Scan for the cell matching the given text and deliver its [x, y] coordinate at center. 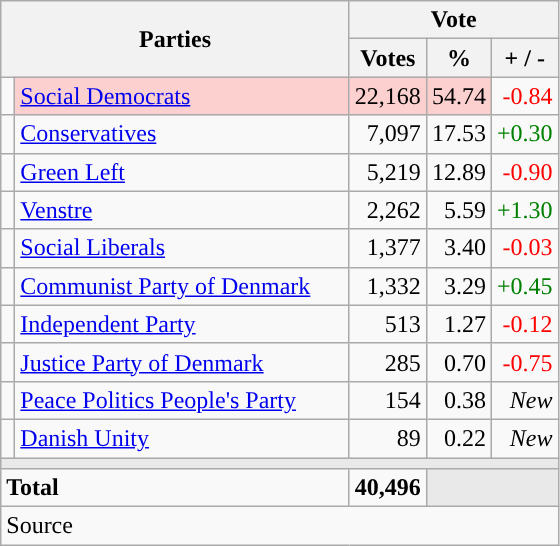
5,219 [388, 172]
7,097 [388, 134]
+0.45 [524, 286]
0.70 [458, 362]
Venstre [182, 210]
Parties [176, 39]
Source [280, 526]
-0.03 [524, 248]
3.29 [458, 286]
Conservatives [182, 134]
Social Democrats [182, 96]
1,332 [388, 286]
-0.75 [524, 362]
17.53 [458, 134]
Votes [388, 58]
5.59 [458, 210]
54.74 [458, 96]
2,262 [388, 210]
+1.30 [524, 210]
154 [388, 400]
40,496 [388, 488]
1.27 [458, 324]
Danish Unity [182, 438]
0.22 [458, 438]
1,377 [388, 248]
285 [388, 362]
12.89 [458, 172]
Green Left [182, 172]
89 [388, 438]
-0.90 [524, 172]
0.38 [458, 400]
Communist Party of Denmark [182, 286]
Total [176, 488]
-0.12 [524, 324]
Peace Politics People's Party [182, 400]
Vote [454, 20]
Justice Party of Denmark [182, 362]
-0.84 [524, 96]
+0.30 [524, 134]
513 [388, 324]
Social Liberals [182, 248]
22,168 [388, 96]
3.40 [458, 248]
+ / - [524, 58]
Independent Party [182, 324]
% [458, 58]
